Search for the cell housing the specified text and yield its [x, y] center coordinate. 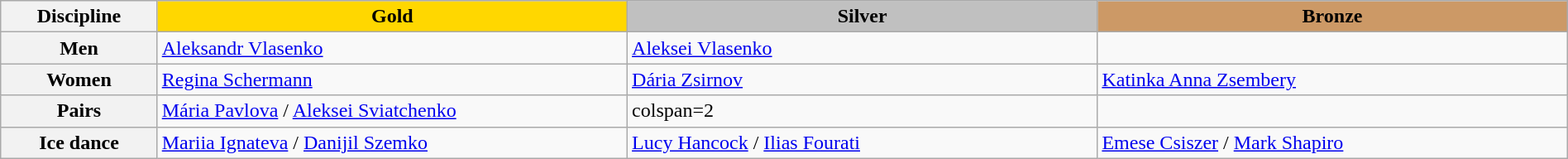
Katinka Anna Zsembery [1332, 79]
Silver [863, 17]
Mária Pavlova / Aleksei Sviatchenko [392, 111]
Women [79, 79]
Emese Csiszer / Mark Shapiro [1332, 142]
Mariia Ignateva / Danijil Szemko [392, 142]
Dária Zsirnov [863, 79]
Bronze [1332, 17]
Men [79, 48]
Discipline [79, 17]
Aleksandr Vlasenko [392, 48]
Lucy Hancock / Ilias Fourati [863, 142]
Pairs [79, 111]
Aleksei Vlasenko [863, 48]
Regina Schermann [392, 79]
colspan=2 [863, 111]
Gold [392, 17]
Ice dance [79, 142]
